From the cell containing the given text, extract its center point as (X, Y) coordinate. 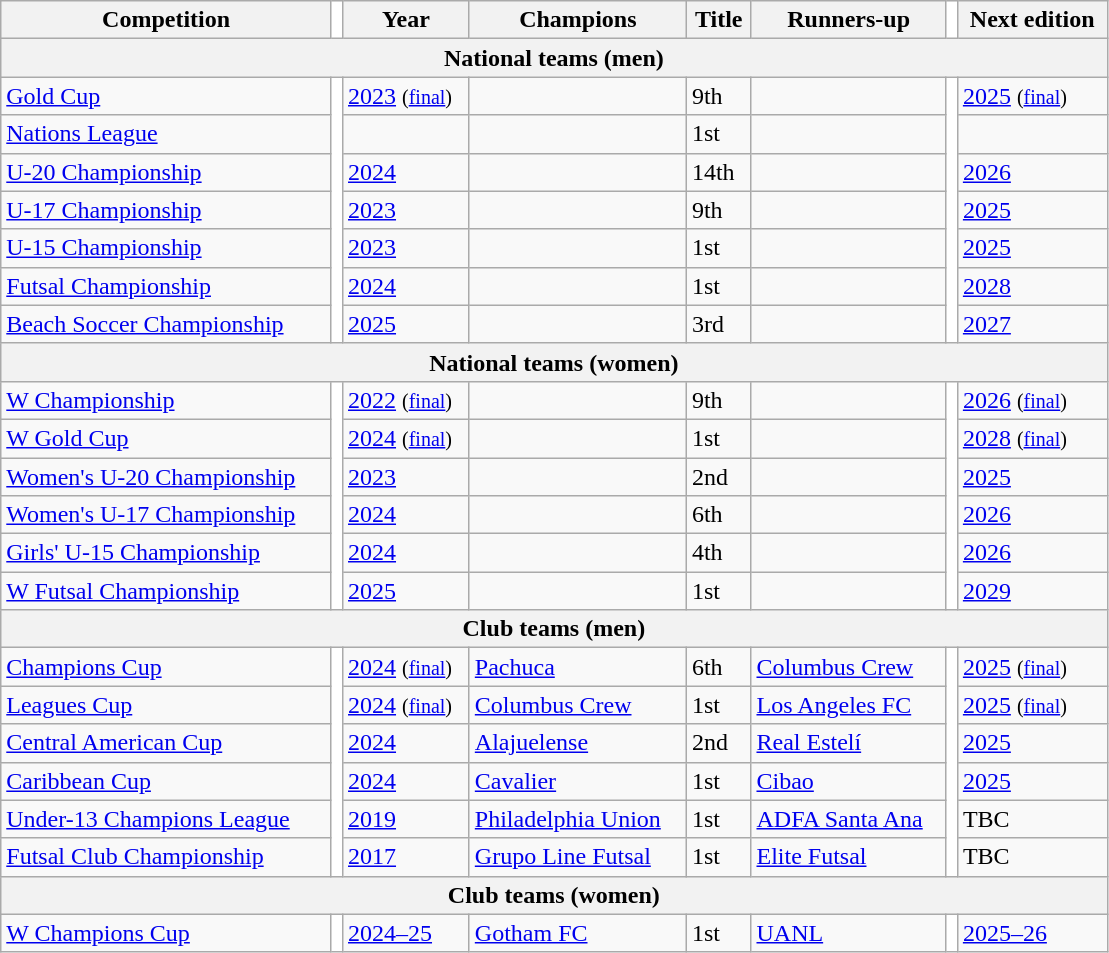
2027 (1032, 324)
Club teams (men) (554, 629)
Los Angeles FC (848, 705)
Competition (166, 20)
2017 (406, 857)
2019 (406, 819)
Next edition (1032, 20)
Central American Cup (166, 743)
U-17 Championship (166, 210)
3rd (718, 324)
2024–25 (406, 933)
Philadelphia Union (578, 819)
14th (718, 172)
Pachuca (578, 667)
ADFA Santa Ana (848, 819)
Runners-up (848, 20)
W Futsal Championship (166, 591)
2029 (1032, 591)
Gotham FC (578, 933)
Title (718, 20)
U-15 Championship (166, 248)
2028 (final) (1032, 438)
Futsal Club Championship (166, 857)
2023 (final) (406, 96)
Beach Soccer Championship (166, 324)
2025–26 (1032, 933)
4th (718, 553)
Under-13 Champions League (166, 819)
2022 (final) (406, 400)
W Championship (166, 400)
National teams (men) (554, 58)
Leagues Cup (166, 705)
Futsal Championship (166, 286)
W Champions Cup (166, 933)
Girls' U-15 Championship (166, 553)
Gold Cup (166, 96)
Alajuelense (578, 743)
Elite Futsal (848, 857)
U-20 Championship (166, 172)
Real Estelí (848, 743)
W Gold Cup (166, 438)
Nations League (166, 134)
Women's U-20 Championship (166, 477)
National teams (women) (554, 362)
Cavalier (578, 781)
Year (406, 20)
2028 (1032, 286)
Cibao (848, 781)
Champions (578, 20)
Caribbean Cup (166, 781)
Women's U-17 Championship (166, 515)
Club teams (women) (554, 895)
Champions Cup (166, 667)
2026 (final) (1032, 400)
Grupo Line Futsal (578, 857)
UANL (848, 933)
